Determine the [X, Y] coordinate at the center of the cell enclosing the given text.  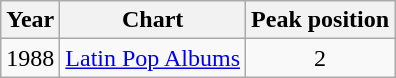
Chart [153, 20]
1988 [30, 58]
Year [30, 20]
Peak position [320, 20]
2 [320, 58]
Latin Pop Albums [153, 58]
